Locate the cell with the specified text and output its [X, Y] center coordinate. 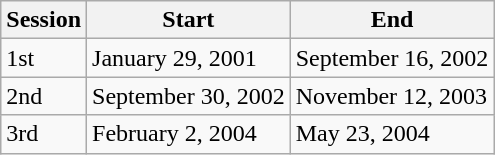
Start [189, 20]
May 23, 2004 [392, 134]
January 29, 2001 [189, 58]
September 30, 2002 [189, 96]
2nd [44, 96]
Session [44, 20]
November 12, 2003 [392, 96]
3rd [44, 134]
September 16, 2002 [392, 58]
February 2, 2004 [189, 134]
1st [44, 58]
End [392, 20]
